For the text-containing cell, return its midpoint in (x, y) coordinate format. 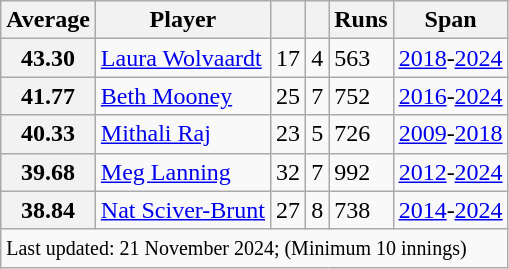
Beth Mooney (182, 96)
25 (288, 96)
738 (361, 210)
Runs (361, 20)
Meg Lanning (182, 172)
41.77 (48, 96)
Span (450, 20)
Nat Sciver-Brunt (182, 210)
726 (361, 134)
Mithali Raj (182, 134)
2014-2024 (450, 210)
2018-2024 (450, 58)
43.30 (48, 58)
8 (318, 210)
2012-2024 (450, 172)
2016-2024 (450, 96)
Player (182, 20)
2009-2018 (450, 134)
Average (48, 20)
Last updated: 21 November 2024; (Minimum 10 innings) (254, 248)
27 (288, 210)
23 (288, 134)
992 (361, 172)
563 (361, 58)
Laura Wolvaardt (182, 58)
752 (361, 96)
40.33 (48, 134)
17 (288, 58)
32 (288, 172)
39.68 (48, 172)
5 (318, 134)
4 (318, 58)
38.84 (48, 210)
